Locate the cell with the specified text and output its (x, y) center coordinate. 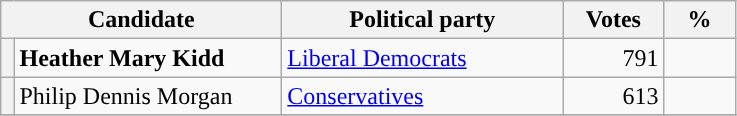
613 (614, 96)
Political party (422, 20)
Conservatives (422, 96)
791 (614, 58)
Liberal Democrats (422, 58)
Philip Dennis Morgan (148, 96)
Votes (614, 20)
Candidate (142, 20)
Heather Mary Kidd (148, 58)
% (700, 20)
